Find where the given text appears and provide that cell's center as (x, y) coordinate. 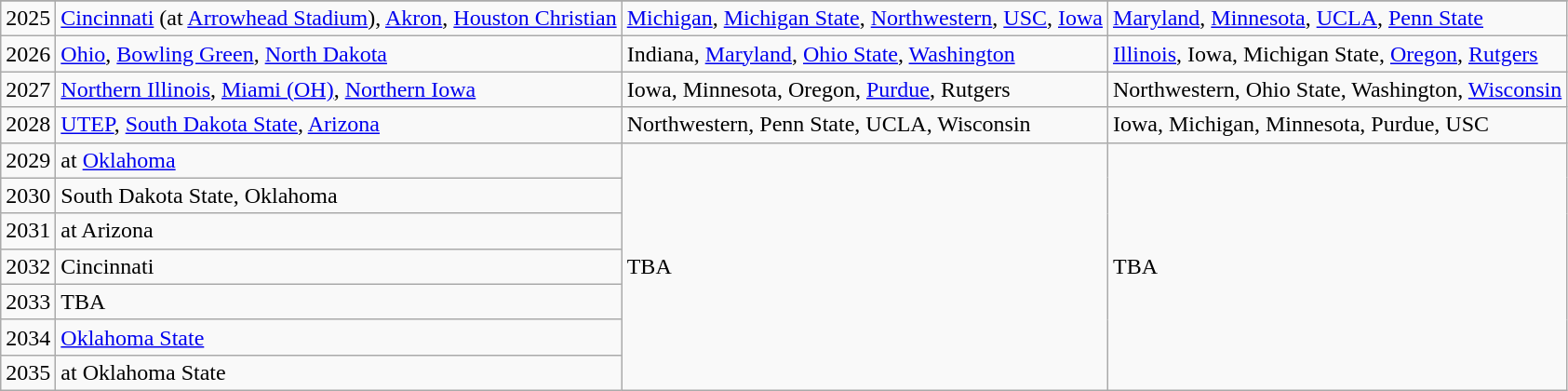
Iowa, Michigan, Minnesota, Purdue, USC (1338, 125)
Cincinnati (at Arrowhead Stadium), Akron, Houston Christian (339, 19)
Northern Illinois, Miami (OH), Northern Iowa (339, 89)
2029 (28, 160)
2031 (28, 231)
Michigan, Michigan State, Northwestern, USC, Iowa (864, 19)
2028 (28, 125)
2035 (28, 372)
2026 (28, 54)
Ohio, Bowling Green, North Dakota (339, 54)
at Oklahoma (339, 160)
Oklahoma State (339, 337)
South Dakota State, Oklahoma (339, 195)
2025 (28, 19)
Northwestern, Penn State, UCLA, Wisconsin (864, 125)
Iowa, Minnesota, Oregon, Purdue, Rutgers (864, 89)
Cincinnati (339, 266)
at Oklahoma State (339, 372)
UTEP, South Dakota State, Arizona (339, 125)
at Arizona (339, 231)
2030 (28, 195)
2032 (28, 266)
Maryland, Minnesota, UCLA, Penn State (1338, 19)
Northwestern, Ohio State, Washington, Wisconsin (1338, 89)
Indiana, Maryland, Ohio State, Washington (864, 54)
2033 (28, 302)
2027 (28, 89)
Illinois, Iowa, Michigan State, Oregon, Rutgers (1338, 54)
2034 (28, 337)
